Identify which cell holds the provided text, then report its [X, Y] central coordinate. 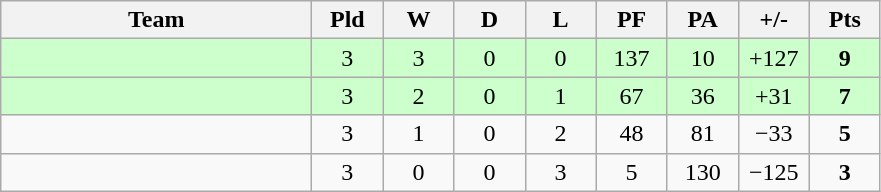
−125 [774, 172]
PA [702, 20]
Pts [844, 20]
7 [844, 96]
81 [702, 134]
10 [702, 58]
+127 [774, 58]
PF [632, 20]
137 [632, 58]
Pld [348, 20]
48 [632, 134]
Team [156, 20]
L [560, 20]
+31 [774, 96]
−33 [774, 134]
67 [632, 96]
130 [702, 172]
36 [702, 96]
D [490, 20]
+/- [774, 20]
W [418, 20]
9 [844, 58]
